Output the (x, y) coordinate of the center of the cell containing the given text.  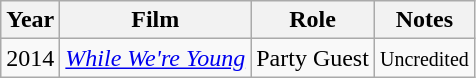
While We're Young (156, 58)
Role (313, 20)
2014 (30, 58)
Notes (424, 20)
Year (30, 20)
Uncredited (424, 58)
Film (156, 20)
Party Guest (313, 58)
